Return the (X, Y) coordinate for the center point of the cell that contains the specified text.  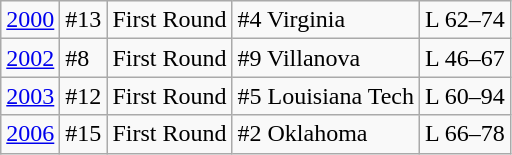
2002 (30, 58)
#9 Villanova (326, 58)
#2 Oklahoma (326, 134)
2000 (30, 20)
#5 Louisiana Tech (326, 96)
L 62–74 (466, 20)
#15 (84, 134)
L 60–94 (466, 96)
L 46–67 (466, 58)
#4 Virginia (326, 20)
#12 (84, 96)
#13 (84, 20)
#8 (84, 58)
L 66–78 (466, 134)
2006 (30, 134)
2003 (30, 96)
